Output the (x, y) coordinate of the center of the cell containing the given text.  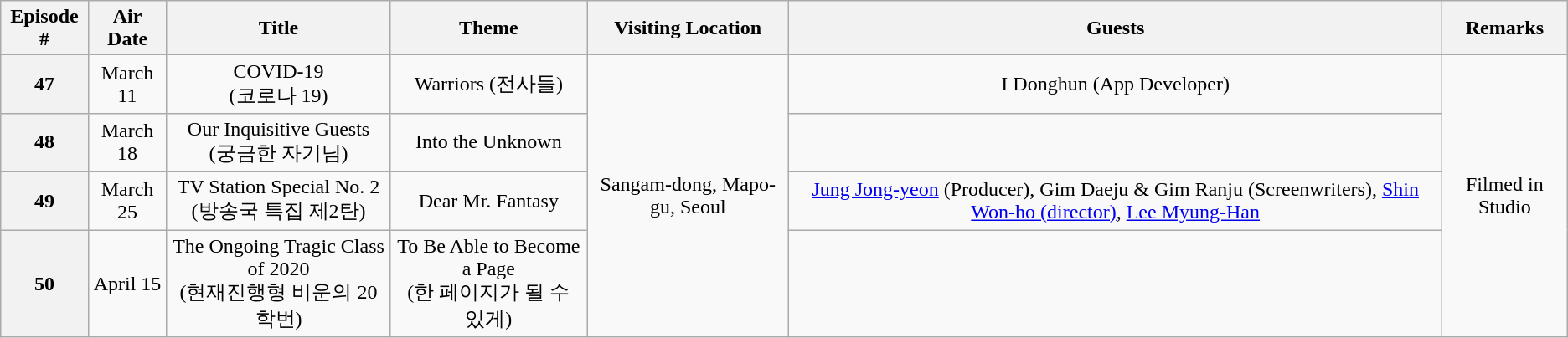
March 18 (127, 142)
Guests (1116, 28)
March 25 (127, 201)
Our Inquisitive Guests(궁금한 자기님) (278, 142)
To Be Able to Become a Page(한 페이지가 될 수 있게) (488, 283)
COVID-19(코로나 19) (278, 84)
Jung Jong-yeon (Producer), Gim Daeju & Gim Ranju (Screenwriters), Shin Won-ho (director), Lee Myung-Han (1116, 201)
I Donghun (App Developer) (1116, 84)
Air Date (127, 28)
March 11 (127, 84)
Into the Unknown (488, 142)
April 15 (127, 283)
Dear Mr. Fantasy (488, 201)
48 (44, 142)
49 (44, 201)
Visiting Location (689, 28)
Theme (488, 28)
47 (44, 84)
Title (278, 28)
Filmed in Studio (1504, 196)
TV Station Special No. 2(방송국 특집 제2탄) (278, 201)
The Ongoing Tragic Class of 2020(현재진행형 비운의 20학번) (278, 283)
Warriors (전사들) (488, 84)
Episode # (44, 28)
Remarks (1504, 28)
Sangam-dong, Mapo-gu, Seoul (689, 196)
50 (44, 283)
